Find where the given text appears and provide that cell's center as [X, Y] coordinate. 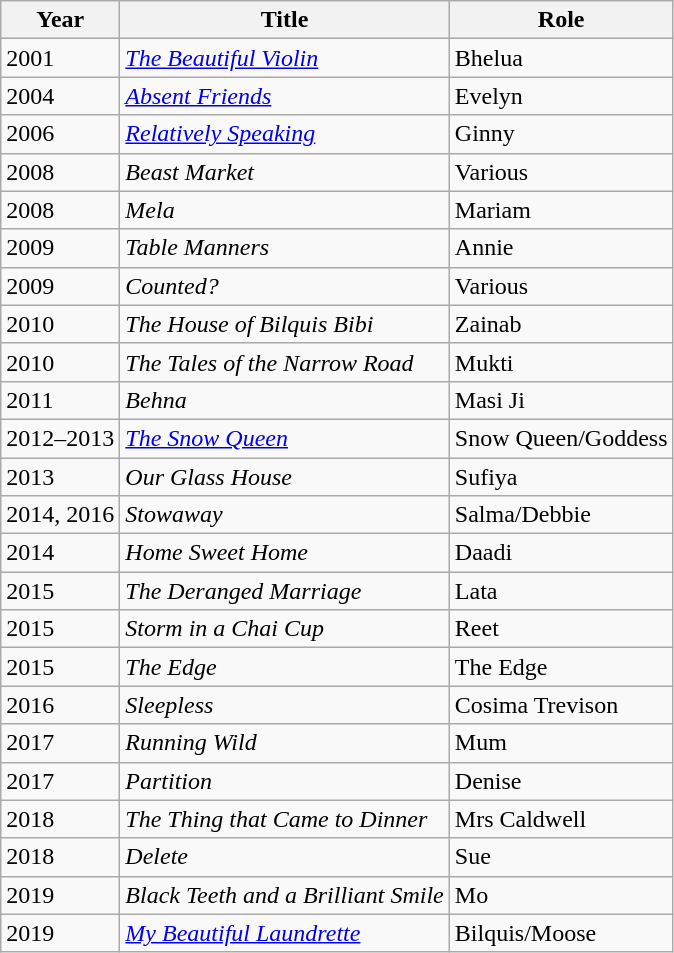
2014, 2016 [60, 515]
Lata [561, 591]
Mariam [561, 210]
Salma/Debbie [561, 515]
Snow Queen/Goddess [561, 438]
Relatively Speaking [284, 134]
2006 [60, 134]
Mrs Caldwell [561, 819]
Evelyn [561, 96]
Title [284, 20]
The Deranged Marriage [284, 591]
Denise [561, 781]
Annie [561, 248]
Ginny [561, 134]
2016 [60, 705]
2013 [60, 477]
Storm in a Chai Cup [284, 629]
The Tales of the Narrow Road [284, 362]
Behna [284, 400]
Mo [561, 895]
Partition [284, 781]
Sleepless [284, 705]
Year [60, 20]
Mum [561, 743]
2014 [60, 553]
Home Sweet Home [284, 553]
Cosima Trevison [561, 705]
Masi Ji [561, 400]
Stowaway [284, 515]
2011 [60, 400]
Bilquis/Moose [561, 933]
Sufiya [561, 477]
Mela [284, 210]
Table Manners [284, 248]
The House of Bilquis Bibi [284, 324]
Sue [561, 857]
2004 [60, 96]
Zainab [561, 324]
Counted? [284, 286]
The Beautiful Violin [284, 58]
Our Glass House [284, 477]
Delete [284, 857]
Role [561, 20]
The Thing that Came to Dinner [284, 819]
Absent Friends [284, 96]
Mukti [561, 362]
Bhelua [561, 58]
Reet [561, 629]
My Beautiful Laundrette [284, 933]
Beast Market [284, 172]
Daadi [561, 553]
2012–2013 [60, 438]
2001 [60, 58]
Running Wild [284, 743]
Black Teeth and a Brilliant Smile [284, 895]
The Snow Queen [284, 438]
